Capture the cell that displays the provided text and extract its [x, y] central coordinate. 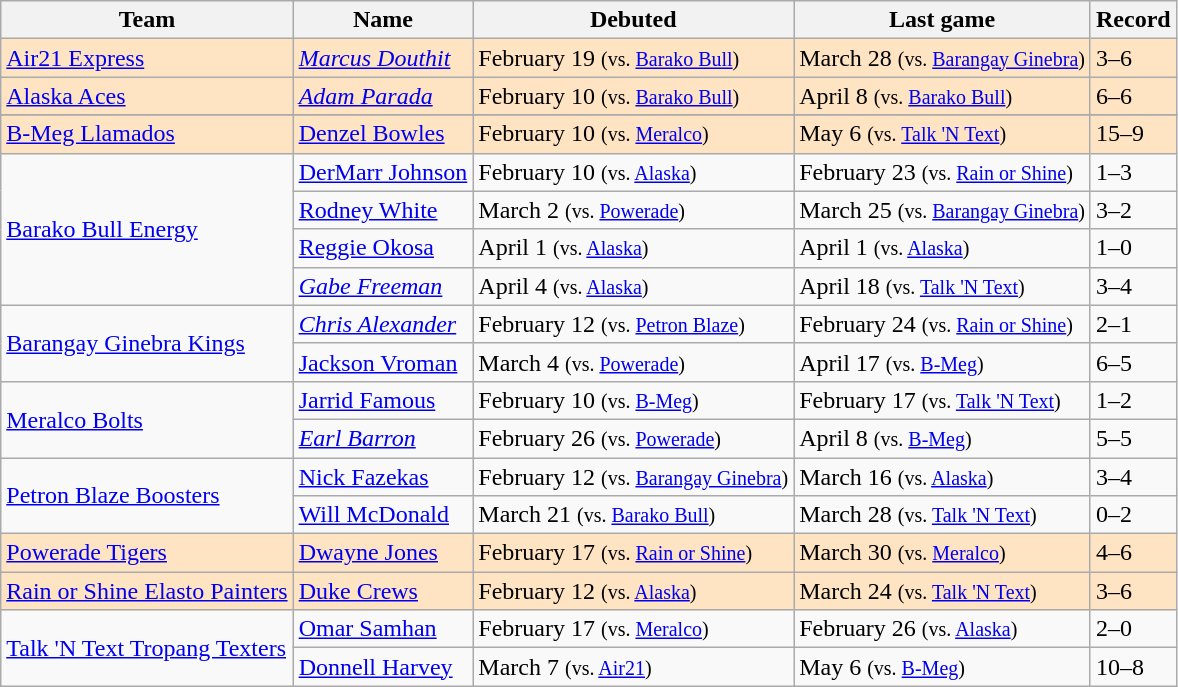
April 8 (vs. Barako Bull) [942, 96]
April 4 (vs. Alaska) [634, 286]
April 17 (vs. B-Meg) [942, 362]
Powerade Tigers [147, 553]
Jarrid Famous [383, 400]
February 17 (vs. Rain or Shine) [634, 553]
Name [383, 20]
March 16 (vs. Alaska) [942, 477]
Talk 'N Text Tropang Texters [147, 648]
Record [1133, 20]
Earl Barron [383, 438]
6–5 [1133, 362]
10–8 [1133, 667]
February 12 (vs. Barangay Ginebra) [634, 477]
March 28 (vs. Talk 'N Text) [942, 515]
February 10 (vs. B-Meg) [634, 400]
Air21 Express [147, 58]
February 26 (vs. Alaska) [942, 629]
6–6 [1133, 96]
March 21 (vs. Barako Bull) [634, 515]
March 30 (vs. Meralco) [942, 553]
Chris Alexander [383, 324]
February 10 (vs. Alaska) [634, 172]
4–6 [1133, 553]
1–0 [1133, 248]
February 12 (vs. Alaska) [634, 591]
February 23 (vs. Rain or Shine) [942, 172]
April 8 (vs. B-Meg) [942, 438]
May 6 (vs. Talk 'N Text) [942, 134]
Omar Samhan [383, 629]
April 18 (vs. Talk 'N Text) [942, 286]
March 7 (vs. Air21) [634, 667]
February 24 (vs. Rain or Shine) [942, 324]
February 26 (vs. Powerade) [634, 438]
Meralco Bolts [147, 419]
Donnell Harvey [383, 667]
Rain or Shine Elasto Painters [147, 591]
March 4 (vs. Powerade) [634, 362]
Alaska Aces [147, 96]
Last game [942, 20]
Adam Parada [383, 96]
Barako Bull Energy [147, 229]
February 10 (vs. Meralco) [634, 134]
Reggie Okosa [383, 248]
3–2 [1133, 210]
15–9 [1133, 134]
February 17 (vs. Meralco) [634, 629]
February 12 (vs. Petron Blaze) [634, 324]
2–1 [1133, 324]
Barangay Ginebra Kings [147, 343]
Denzel Bowles [383, 134]
B-Meg Llamados [147, 134]
Team [147, 20]
DerMarr Johnson [383, 172]
1–2 [1133, 400]
March 25 (vs. Barangay Ginebra) [942, 210]
March 2 (vs. Powerade) [634, 210]
1–3 [1133, 172]
March 28 (vs. Barangay Ginebra) [942, 58]
5–5 [1133, 438]
February 17 (vs. Talk 'N Text) [942, 400]
0–2 [1133, 515]
March 24 (vs. Talk 'N Text) [942, 591]
Gabe Freeman [383, 286]
Rodney White [383, 210]
Petron Blaze Boosters [147, 496]
May 6 (vs. B-Meg) [942, 667]
Debuted [634, 20]
February 19 (vs. Barako Bull) [634, 58]
Will McDonald [383, 515]
Jackson Vroman [383, 362]
February 10 (vs. Barako Bull) [634, 96]
Nick Fazekas [383, 477]
Duke Crews [383, 591]
Dwayne Jones [383, 553]
2–0 [1133, 629]
Marcus Douthit [383, 58]
